For the text-containing cell, return its midpoint in (x, y) coordinate format. 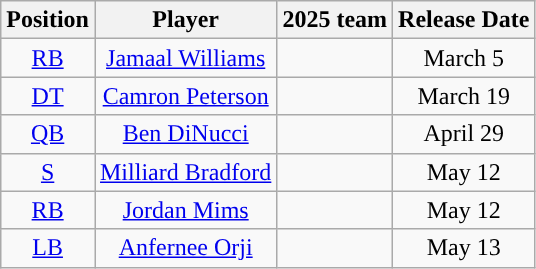
May 13 (464, 248)
LB (48, 248)
Camron Peterson (185, 96)
Position (48, 20)
2025 team (335, 20)
Jordan Mims (185, 210)
Jamaal Williams (185, 58)
Anfernee Orji (185, 248)
S (48, 172)
Ben DiNucci (185, 134)
April 29 (464, 134)
Milliard Bradford (185, 172)
QB (48, 134)
Player (185, 20)
Release Date (464, 20)
March 19 (464, 96)
March 5 (464, 58)
DT (48, 96)
